Pinpoint the cell where the given text exists, returning its (X, Y) midpoint coordinate. 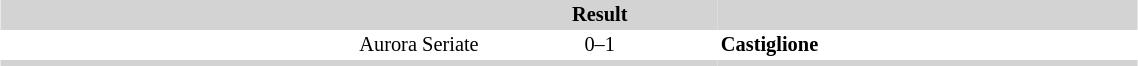
Aurora Seriate (240, 45)
0–1 (600, 45)
Result (600, 15)
Castiglione (916, 45)
